Determine the [x, y] coordinate at the center of the cell enclosing the given text.  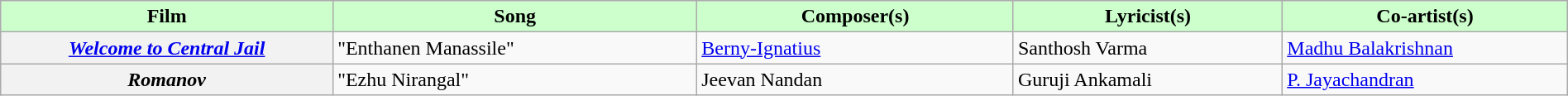
"Ezhu Nirangal" [515, 79]
Composer(s) [855, 17]
Madhu Balakrishnan [1425, 48]
Berny-Ignatius [855, 48]
Song [515, 17]
Co-artist(s) [1425, 17]
Welcome to Central Jail [167, 48]
P. Jayachandran [1425, 79]
Santhosh Varma [1148, 48]
"Enthanen Manassile" [515, 48]
Jeevan Nandan [855, 79]
Romanov [167, 79]
Guruji Ankamali [1148, 79]
Lyricist(s) [1148, 17]
Film [167, 17]
